Return (X, Y) of the center of cell containing provided text 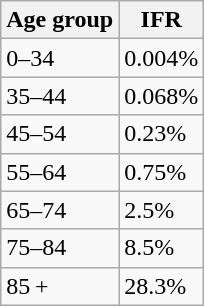
Age group (60, 20)
0.23% (162, 134)
IFR (162, 20)
45–54 (60, 134)
8.5% (162, 248)
28.3% (162, 286)
0.75% (162, 172)
0.004% (162, 58)
65–74 (60, 210)
75–84 (60, 248)
35–44 (60, 96)
0–34 (60, 58)
55–64 (60, 172)
0.068% (162, 96)
2.5% (162, 210)
85 + (60, 286)
